Find where the given text appears and provide that cell's center as (X, Y) coordinate. 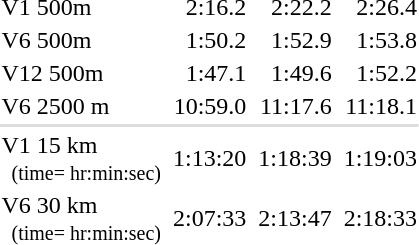
10:59.0 (210, 106)
1:53.8 (380, 40)
1:47.1 (210, 73)
V6 2500 m (82, 106)
11:17.6 (295, 106)
1:49.6 (295, 73)
V1 15 km (time= hr:min:sec) (82, 158)
1:19:03 (380, 158)
V6 500m (82, 40)
1:50.2 (210, 40)
11:18.1 (380, 106)
1:52.9 (295, 40)
1:52.2 (380, 73)
V12 500m (82, 73)
1:13:20 (210, 158)
1:18:39 (295, 158)
